Capture the cell that displays the provided text and extract its (X, Y) central coordinate. 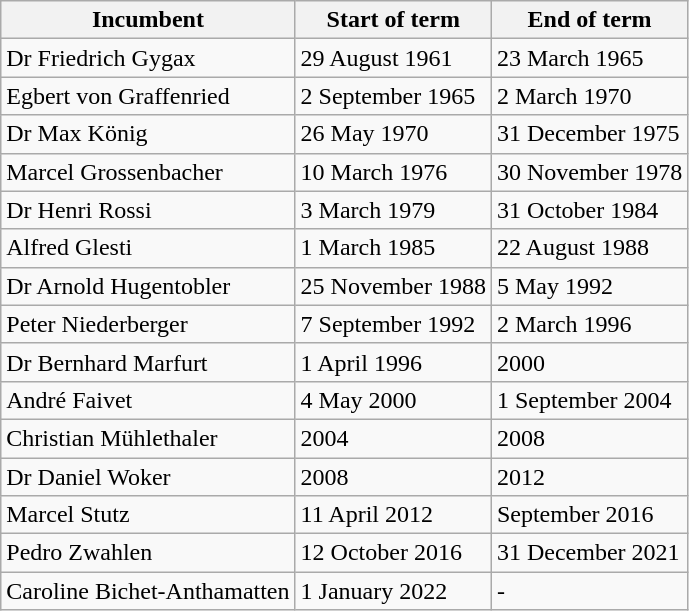
30 November 1978 (589, 172)
26 May 1970 (393, 134)
Marcel Stutz (148, 515)
22 August 1988 (589, 248)
Start of term (393, 20)
11 April 2012 (393, 515)
31 October 1984 (589, 210)
2000 (589, 362)
2 September 1965 (393, 96)
10 March 1976 (393, 172)
1 September 2004 (589, 400)
1 March 1985 (393, 248)
Incumbent (148, 20)
Egbert von Graffenried (148, 96)
Pedro Zwahlen (148, 553)
End of term (589, 20)
Alfred Glesti (148, 248)
Dr Henri Rossi (148, 210)
Peter Niederberger (148, 324)
Marcel Grossenbacher (148, 172)
23 March 1965 (589, 58)
25 November 1988 (393, 286)
2012 (589, 477)
31 December 2021 (589, 553)
29 August 1961 (393, 58)
Dr Friedrich Gygax (148, 58)
31 December 1975 (589, 134)
12 October 2016 (393, 553)
4 May 2000 (393, 400)
Christian Mühlethaler (148, 438)
Dr Max König (148, 134)
André Faivet (148, 400)
Dr Bernhard Marfurt (148, 362)
Caroline Bichet-Anthamatten (148, 591)
3 March 1979 (393, 210)
2 March 1996 (589, 324)
Dr Arnold Hugentobler (148, 286)
September 2016 (589, 515)
5 May 1992 (589, 286)
2 March 1970 (589, 96)
2004 (393, 438)
7 September 1992 (393, 324)
1 April 1996 (393, 362)
- (589, 591)
1 January 2022 (393, 591)
Dr Daniel Woker (148, 477)
